Search for the cell housing the specified text and yield its [X, Y] center coordinate. 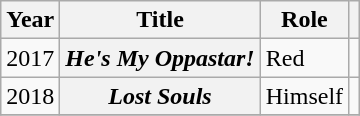
Title [160, 20]
Himself [304, 96]
Lost Souls [160, 96]
Year [30, 20]
2017 [30, 58]
2018 [30, 96]
Red [304, 58]
He's My Oppastar! [160, 58]
Role [304, 20]
